Scan for the cell matching the given text and deliver its (X, Y) coordinate at center. 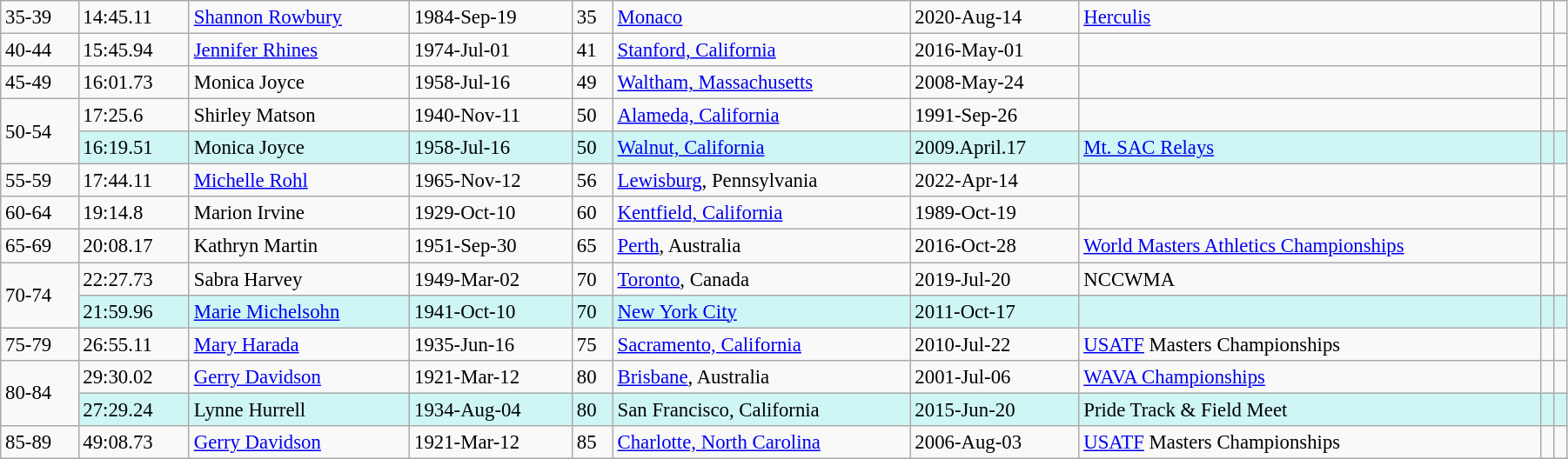
Monaco (761, 17)
Alameda, California (761, 116)
41 (592, 50)
65 (592, 246)
20:08.17 (134, 246)
2011-Oct-17 (995, 311)
Kathryn Martin (299, 246)
Herculis (1310, 17)
21:59.96 (134, 311)
29:30.02 (134, 376)
27:29.24 (134, 409)
16:19.51 (134, 148)
Perth, Australia (761, 246)
Mary Harada (299, 344)
49:08.73 (134, 442)
1951-Sep-30 (491, 246)
85 (592, 442)
35-39 (40, 17)
2006-Aug-03 (995, 442)
1965-Nov-12 (491, 181)
2019-Jul-20 (995, 279)
2022-Apr-14 (995, 181)
Mt. SAC Relays (1310, 148)
1991-Sep-26 (995, 116)
26:55.11 (134, 344)
56 (592, 181)
1989-Oct-19 (995, 213)
1974-Jul-01 (491, 50)
2001-Jul-06 (995, 376)
1940-Nov-11 (491, 116)
70-74 (40, 296)
40-44 (40, 50)
1941-Oct-10 (491, 311)
1984-Sep-19 (491, 17)
19:14.8 (134, 213)
Charlotte, North Carolina (761, 442)
Sacramento, California (761, 344)
2009.April.17 (995, 148)
WAVA Championships (1310, 376)
55-59 (40, 181)
2020-Aug-14 (995, 17)
60-64 (40, 213)
Marie Michelsohn (299, 311)
Pride Track & Field Meet (1310, 409)
NCCWMA (1310, 279)
Toronto, Canada (761, 279)
Lewisburg, Pennsylvania (761, 181)
80-84 (40, 393)
65-69 (40, 246)
1929-Oct-10 (491, 213)
1934-Aug-04 (491, 409)
Kentfield, California (761, 213)
35 (592, 17)
Walnut, California (761, 148)
15:45.94 (134, 50)
Brisbane, Australia (761, 376)
New York City (761, 311)
75 (592, 344)
50-54 (40, 132)
Sabra Harvey (299, 279)
60 (592, 213)
World Masters Athletics Championships (1310, 246)
17:25.6 (134, 116)
2016-Oct-28 (995, 246)
Waltham, Massachusetts (761, 83)
45-49 (40, 83)
Shirley Matson (299, 116)
Lynne Hurrell (299, 409)
14:45.11 (134, 17)
22:27.73 (134, 279)
2008-May-24 (995, 83)
Michelle Rohl (299, 181)
2016-May-01 (995, 50)
Shannon Rowbury (299, 17)
49 (592, 83)
2015-Jun-20 (995, 409)
75-79 (40, 344)
1949-Mar-02 (491, 279)
Marion Irvine (299, 213)
Jennifer Rhines (299, 50)
85-89 (40, 442)
Stanford, California (761, 50)
16:01.73 (134, 83)
2010-Jul-22 (995, 344)
1935-Jun-16 (491, 344)
San Francisco, California (761, 409)
17:44.11 (134, 181)
